Find where the given text appears and provide that cell's center as (X, Y) coordinate. 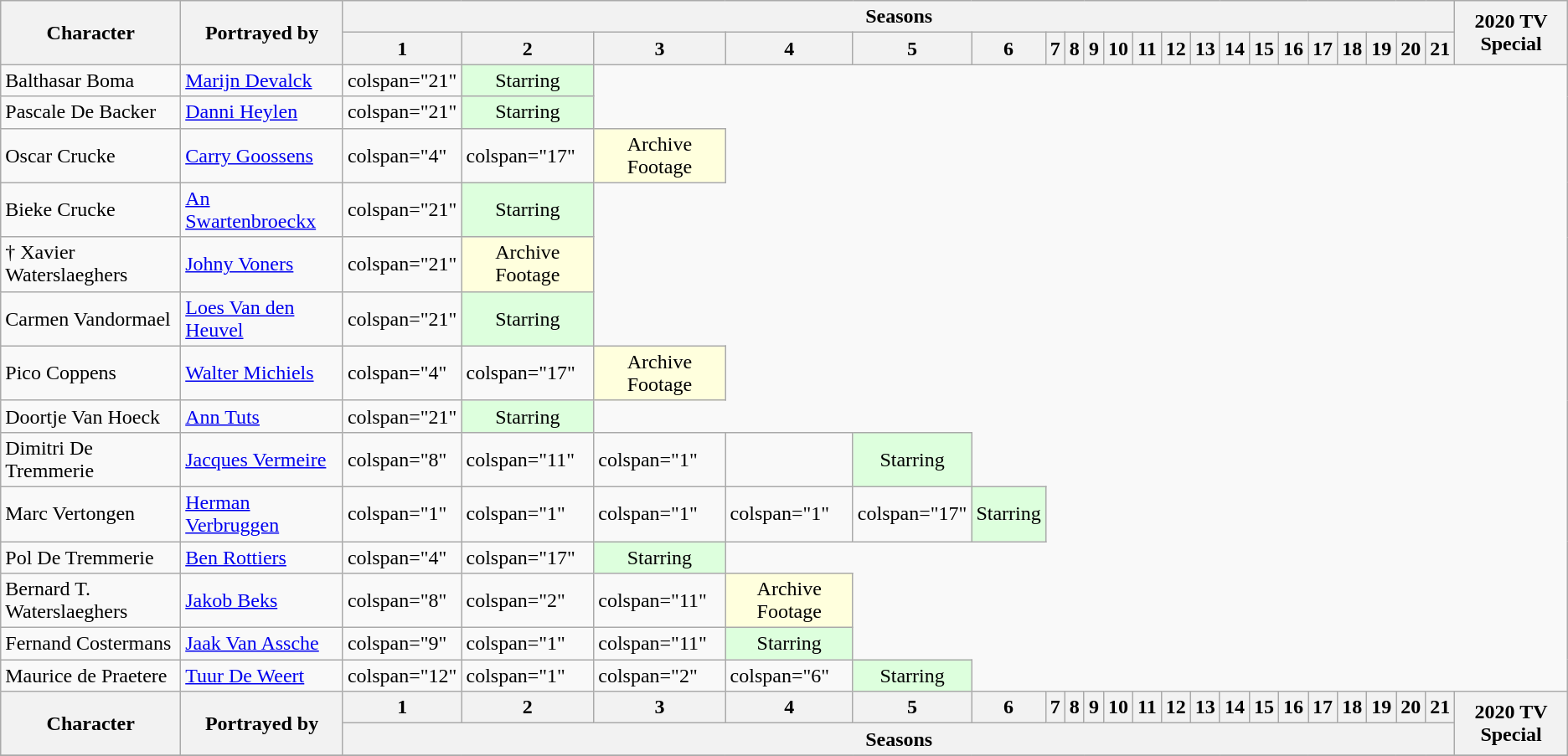
Herman Verbruggen (262, 514)
colspan="6" (789, 676)
Ben Rottiers (262, 557)
Carmen Vandormael (90, 318)
Marijn Devalck (262, 80)
An Swartenbroeckx (262, 209)
Balthasar Boma (90, 80)
Carry Goossens (262, 156)
Ann Tuts (262, 416)
Pico Coppens (90, 373)
Bieke Crucke (90, 209)
Walter Michiels (262, 373)
Johny Voners (262, 265)
Tuur De Weert (262, 676)
† Xavier Waterslaeghers (90, 265)
Jakob Beks (262, 601)
colspan="9" (402, 644)
Maurice de Praetere (90, 676)
Danni Heylen (262, 112)
Marc Vertongen (90, 514)
colspan="12" (402, 676)
Doortje Van Hoeck (90, 416)
Jacques Vermeire (262, 459)
Dimitri De Tremmerie (90, 459)
Loes Van den Heuvel (262, 318)
Pol De Tremmerie (90, 557)
Pascale De Backer (90, 112)
Bernard T. Waterslaeghers (90, 601)
Jaak Van Assche (262, 644)
Oscar Crucke (90, 156)
Fernand Costermans (90, 644)
